Output the (x, y) coordinate of the center of the cell containing the given text.  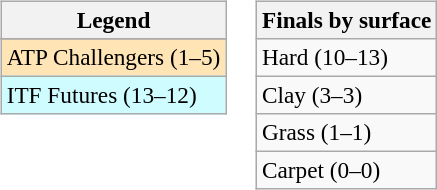
ITF Futures (13–12) (114, 95)
Carpet (0–0) (347, 171)
ATP Challengers (1–5) (114, 57)
Grass (1–1) (347, 133)
Hard (10–13) (347, 57)
Finals by surface (347, 20)
Legend (114, 20)
Clay (3–3) (347, 95)
